Determine the (X, Y) coordinate at the center of the cell enclosing the given text.  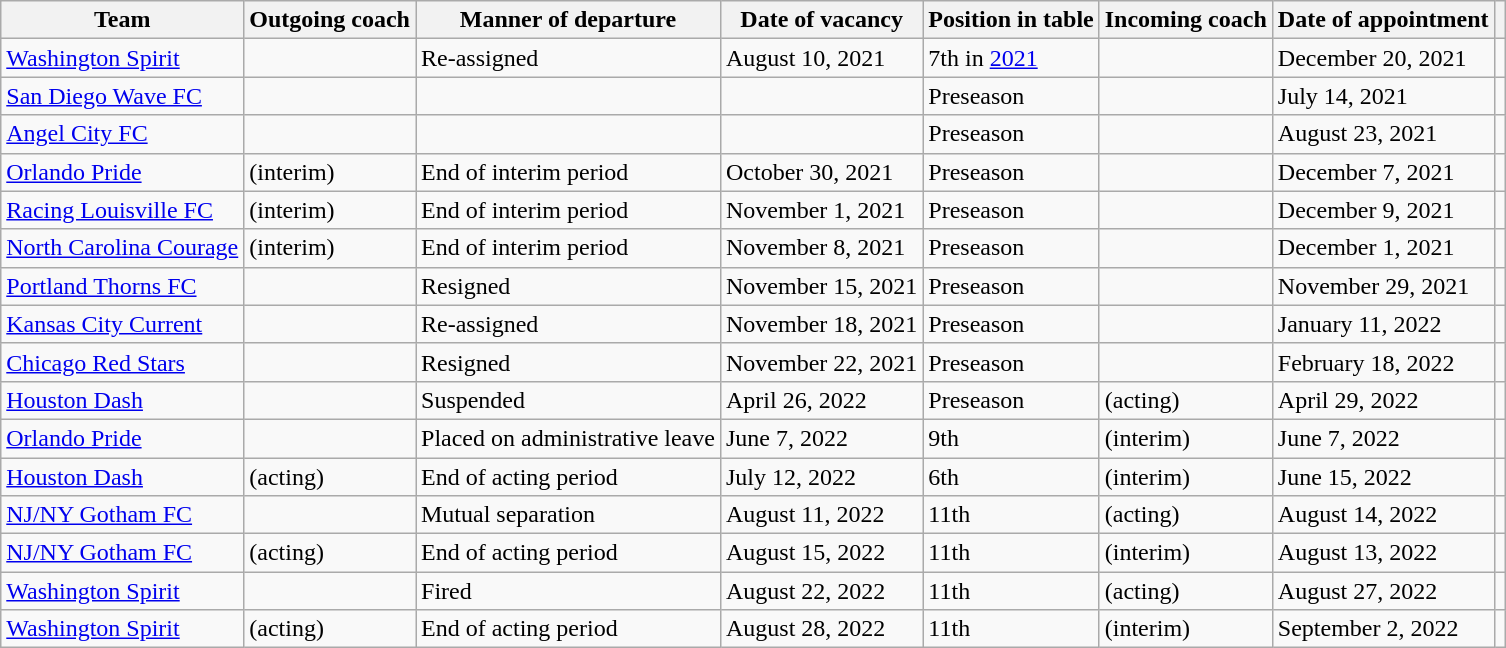
December 1, 2021 (1383, 248)
October 30, 2021 (821, 172)
July 14, 2021 (1383, 96)
August 27, 2022 (1383, 591)
Team (122, 20)
Incoming coach (1186, 20)
9th (1011, 438)
September 2, 2022 (1383, 629)
August 11, 2022 (821, 515)
November 18, 2021 (821, 324)
6th (1011, 477)
December 9, 2021 (1383, 210)
7th in 2021 (1011, 58)
North Carolina Courage (122, 248)
Outgoing coach (330, 20)
Mutual separation (568, 515)
Angel City FC (122, 134)
Fired (568, 591)
San Diego Wave FC (122, 96)
Suspended (568, 400)
August 28, 2022 (821, 629)
April 29, 2022 (1383, 400)
August 23, 2021 (1383, 134)
Portland Thorns FC (122, 286)
Placed on administrative leave (568, 438)
December 20, 2021 (1383, 58)
Racing Louisville FC (122, 210)
Position in table (1011, 20)
August 10, 2021 (821, 58)
Date of appointment (1383, 20)
August 13, 2022 (1383, 553)
August 22, 2022 (821, 591)
December 7, 2021 (1383, 172)
Chicago Red Stars (122, 362)
Kansas City Current (122, 324)
February 18, 2022 (1383, 362)
August 14, 2022 (1383, 515)
November 22, 2021 (821, 362)
November 1, 2021 (821, 210)
June 15, 2022 (1383, 477)
January 11, 2022 (1383, 324)
July 12, 2022 (821, 477)
November 29, 2021 (1383, 286)
April 26, 2022 (821, 400)
Manner of departure (568, 20)
November 15, 2021 (821, 286)
November 8, 2021 (821, 248)
August 15, 2022 (821, 553)
Date of vacancy (821, 20)
